For the text-containing cell, return its midpoint in (X, Y) coordinate format. 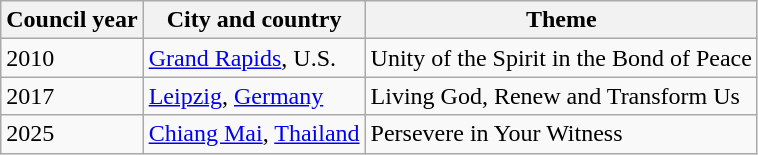
Leipzig, Germany (254, 96)
2025 (72, 134)
Unity of the Spirit in the Bond of Peace (561, 58)
Persevere in Your Witness (561, 134)
Council year (72, 20)
Theme (561, 20)
2017 (72, 96)
Chiang Mai, Thailand (254, 134)
Grand Rapids, U.S. (254, 58)
City and country (254, 20)
Living God, Renew and Transform Us (561, 96)
2010 (72, 58)
